Pinpoint the cell where the given text exists, returning its (X, Y) midpoint coordinate. 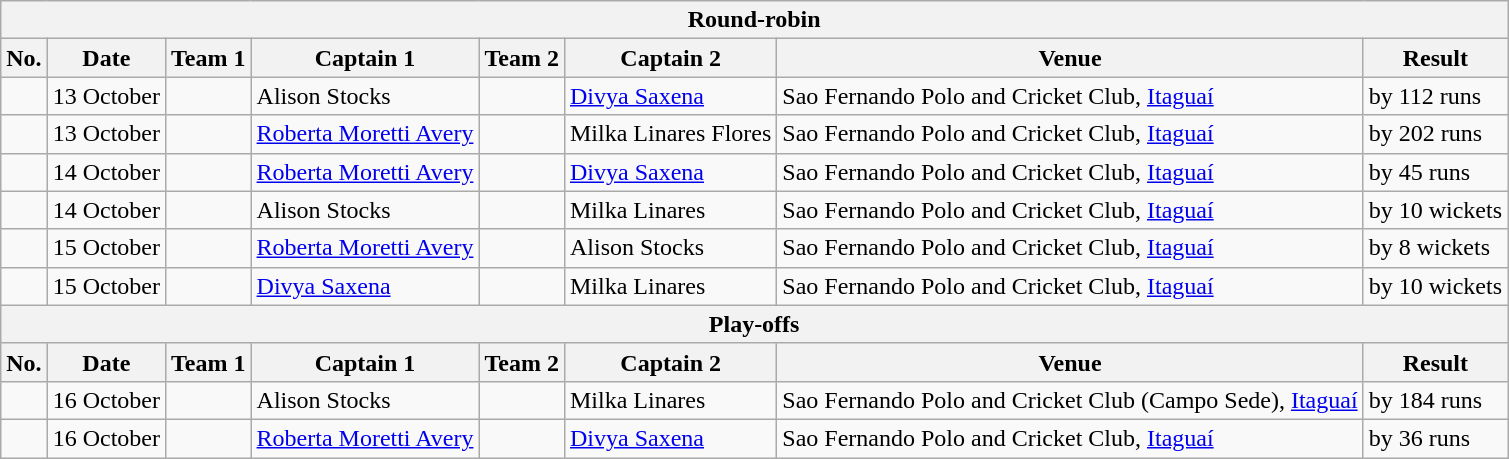
by 36 runs (1435, 438)
Sao Fernando Polo and Cricket Club (Campo Sede), Itaguaí (1070, 400)
by 45 runs (1435, 172)
Round-robin (754, 20)
by 202 runs (1435, 134)
Play-offs (754, 324)
by 184 runs (1435, 400)
by 8 wickets (1435, 248)
by 112 runs (1435, 96)
Milka Linares Flores (670, 134)
